Return (x, y) of the center of cell containing provided text 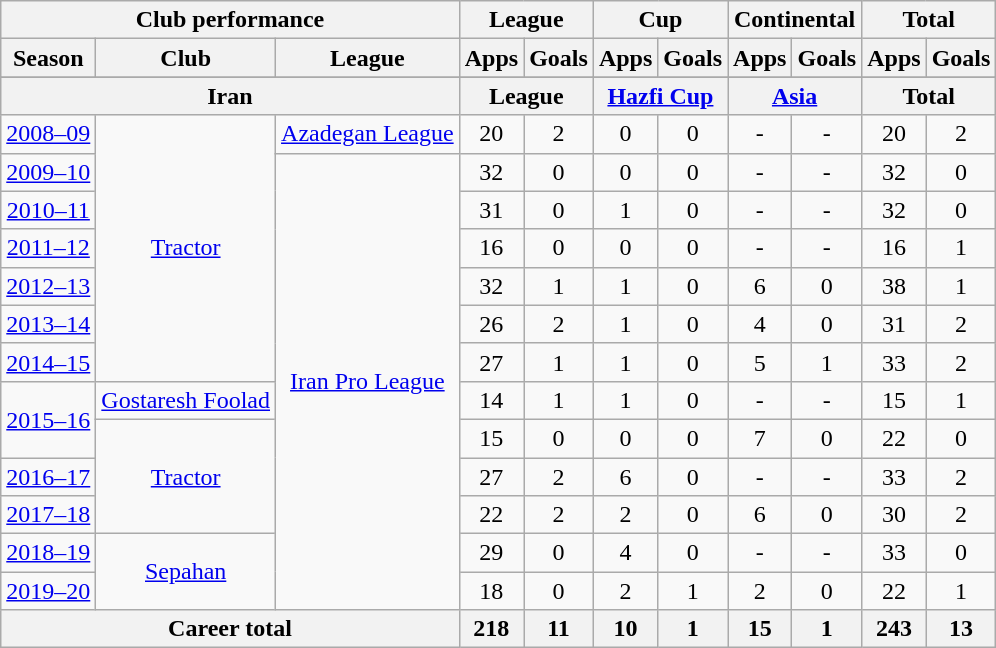
30 (894, 515)
2017–18 (48, 515)
2016–17 (48, 477)
Season (48, 58)
Asia (795, 96)
Continental (795, 20)
26 (491, 324)
10 (625, 629)
Sepahan (186, 572)
Iran (230, 96)
2019–20 (48, 591)
Gostaresh Foolad (186, 400)
Hazfi Cup (660, 96)
Azadegan League (368, 134)
243 (894, 629)
2014–15 (48, 362)
13 (961, 629)
218 (491, 629)
2011–12 (48, 248)
18 (491, 591)
29 (491, 553)
14 (491, 400)
11 (559, 629)
2012–13 (48, 286)
2009–10 (48, 172)
2013–14 (48, 324)
2018–19 (48, 553)
2008–09 (48, 134)
2010–11 (48, 210)
Club performance (230, 20)
5 (760, 362)
Career total (230, 629)
7 (760, 438)
38 (894, 286)
Iran Pro League (368, 382)
Club (186, 58)
2015–16 (48, 419)
Cup (660, 20)
